Determine the (x, y) coordinate at the center of the cell enclosing the given text.  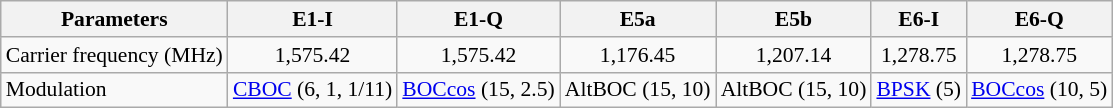
1,207.14 (794, 55)
BPSK (5) (918, 90)
E5b (794, 19)
Carrier frequency (MHz) (114, 55)
BOCcos (15, 2.5) (478, 90)
1,176.45 (638, 55)
BOCcos (10, 5) (1039, 90)
E1-Q (478, 19)
E6-Q (1039, 19)
E5a (638, 19)
Modulation (114, 90)
E1-I (312, 19)
Parameters (114, 19)
E6-I (918, 19)
CBOC (6, 1, 1/11) (312, 90)
